Pinpoint the cell where the given text exists, returning its (x, y) midpoint coordinate. 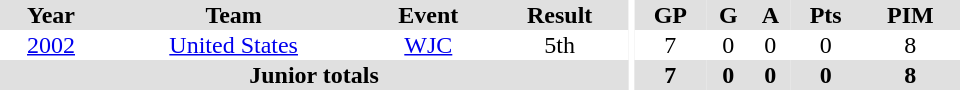
Result (560, 15)
A (770, 15)
Year (51, 15)
Pts (826, 15)
PIM (910, 15)
Event (428, 15)
5th (560, 45)
United States (234, 45)
Junior totals (314, 75)
G (728, 15)
WJC (428, 45)
2002 (51, 45)
GP (670, 15)
Team (234, 15)
